Extract the [X, Y] coordinate from the center of the cell holding the provided text.  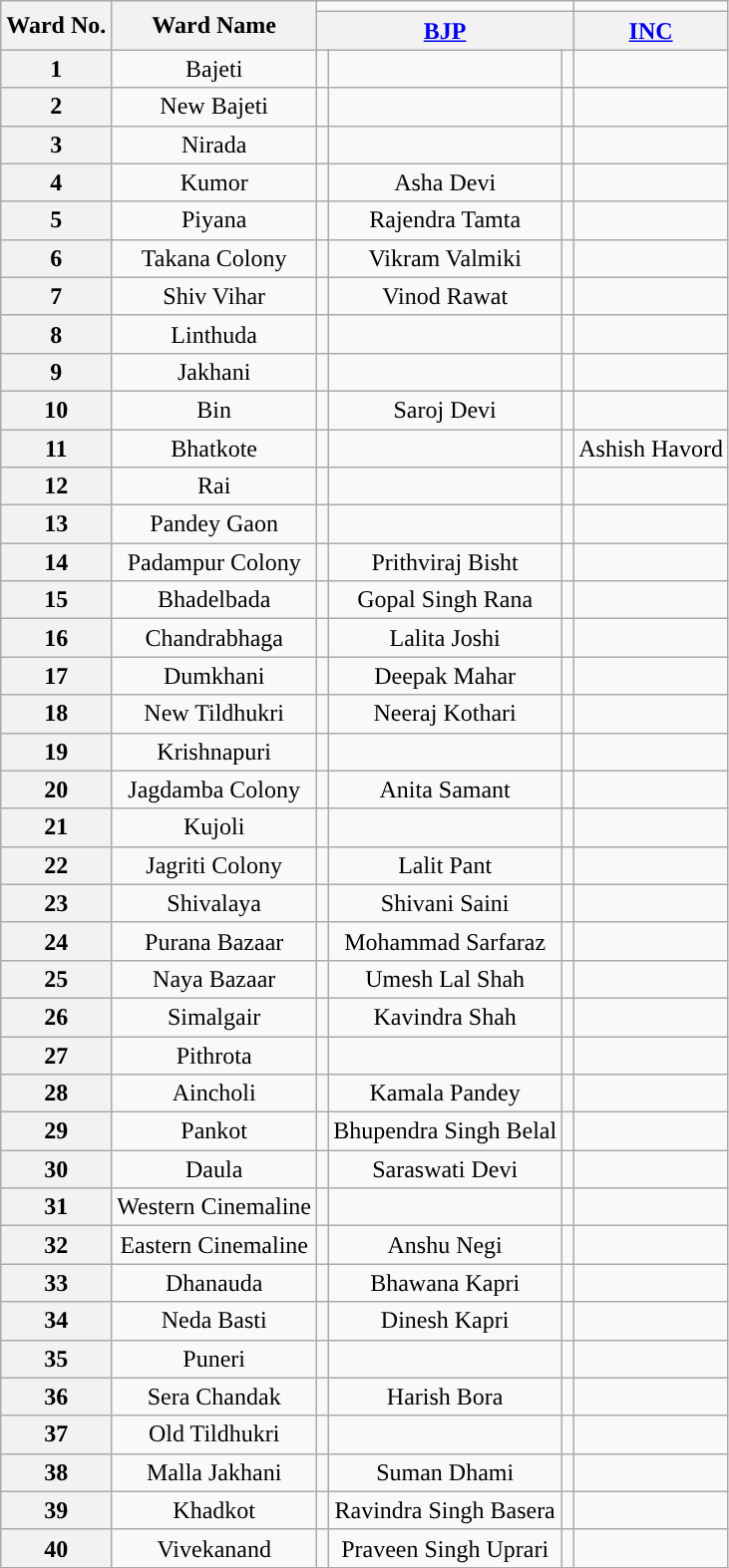
Kumor [214, 182]
New Bajeti [214, 107]
Simalgair [214, 1017]
Rai [214, 486]
Shivani Saini [445, 903]
32 [56, 1245]
Bhupendra Singh Belal [445, 1131]
37 [56, 1434]
2 [56, 107]
Bhadelbada [214, 600]
Deepak Mahar [445, 676]
Vinod Rawat [445, 296]
Rajendra Tamta [445, 220]
Bhatkote [214, 448]
Asha Devi [445, 182]
Chandrabhaga [214, 638]
30 [56, 1169]
Mohammad Sarfaraz [445, 941]
36 [56, 1397]
Linthuda [214, 334]
Bajeti [214, 69]
Jagdamba Colony [214, 789]
13 [56, 524]
6 [56, 258]
8 [56, 334]
28 [56, 1094]
Shivalaya [214, 903]
12 [56, 486]
Prithviraj Bisht [445, 562]
Bin [214, 410]
Anshu Negi [445, 1245]
Jakhani [214, 372]
26 [56, 1017]
Gopal Singh Rana [445, 600]
Shiv Vihar [214, 296]
Dumkhani [214, 676]
Vivekanand [214, 1548]
35 [56, 1359]
Vikram Valmiki [445, 258]
40 [56, 1548]
3 [56, 145]
Saroj Devi [445, 410]
38 [56, 1472]
Harish Bora [445, 1397]
18 [56, 714]
24 [56, 941]
Krishnapuri [214, 752]
7 [56, 296]
17 [56, 676]
Purana Bazaar [214, 941]
INC [651, 31]
Padampur Colony [214, 562]
Neeraj Kothari [445, 714]
Pandey Gaon [214, 524]
15 [56, 600]
Takana Colony [214, 258]
BJP [445, 31]
Daula [214, 1169]
Jagriti Colony [214, 865]
Praveen Singh Uprari [445, 1548]
Dinesh Kapri [445, 1321]
11 [56, 448]
Piyana [214, 220]
Ashish Havord [651, 448]
Neda Basti [214, 1321]
Khadkot [214, 1510]
New Tildhukri [214, 714]
20 [56, 789]
Eastern Cinemaline [214, 1245]
10 [56, 410]
4 [56, 182]
1 [56, 69]
Saraswati Devi [445, 1169]
25 [56, 979]
Aincholi [214, 1094]
Anita Samant [445, 789]
Kamala Pandey [445, 1094]
33 [56, 1283]
21 [56, 827]
Lalita Joshi [445, 638]
Ward No. [56, 26]
Sera Chandak [214, 1397]
5 [56, 220]
Nirada [214, 145]
34 [56, 1321]
Pankot [214, 1131]
Ravindra Singh Basera [445, 1510]
19 [56, 752]
Malla Jakhani [214, 1472]
16 [56, 638]
29 [56, 1131]
Umesh Lal Shah [445, 979]
23 [56, 903]
27 [56, 1056]
Ward Name [214, 26]
Kujoli [214, 827]
Dhanauda [214, 1283]
22 [56, 865]
Western Cinemaline [214, 1207]
Pithrota [214, 1056]
Kavindra Shah [445, 1017]
39 [56, 1510]
Naya Bazaar [214, 979]
Puneri [214, 1359]
Lalit Pant [445, 865]
Bhawana Kapri [445, 1283]
Old Tildhukri [214, 1434]
14 [56, 562]
31 [56, 1207]
Suman Dhami [445, 1472]
9 [56, 372]
